Find where the given text appears and provide that cell's center as (X, Y) coordinate. 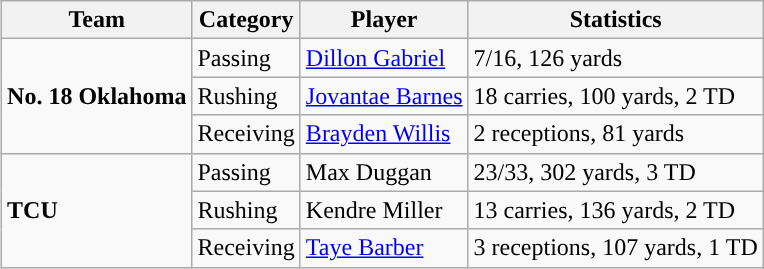
Brayden Willis (384, 134)
TCU (97, 210)
2 receptions, 81 yards (616, 134)
Statistics (616, 20)
23/33, 302 yards, 3 TD (616, 172)
Player (384, 20)
Taye Barber (384, 248)
7/16, 126 yards (616, 58)
Dillon Gabriel (384, 58)
18 carries, 100 yards, 2 TD (616, 96)
Category (246, 20)
Max Duggan (384, 172)
3 receptions, 107 yards, 1 TD (616, 248)
Team (97, 20)
Jovantae Barnes (384, 96)
Kendre Miller (384, 210)
No. 18 Oklahoma (97, 96)
13 carries, 136 yards, 2 TD (616, 210)
